Return (x, y) of the center of cell containing provided text 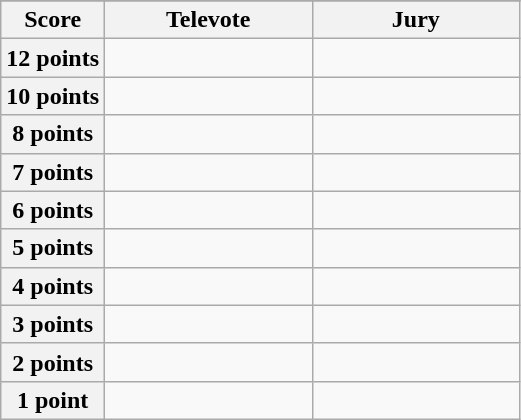
10 points (53, 96)
2 points (53, 362)
6 points (53, 210)
4 points (53, 286)
Score (53, 20)
5 points (53, 248)
Jury (416, 20)
Televote (209, 20)
12 points (53, 58)
1 point (53, 400)
8 points (53, 134)
3 points (53, 324)
7 points (53, 172)
